Extract the (x, y) coordinate from the center of the cell holding the provided text.  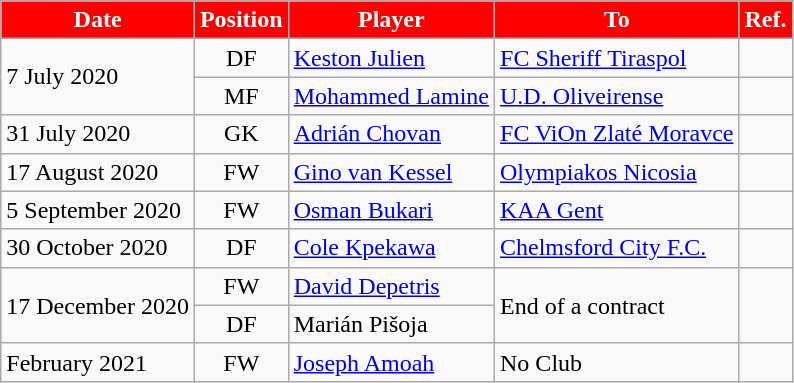
31 July 2020 (98, 134)
MF (241, 96)
Mohammed Lamine (391, 96)
David Depetris (391, 286)
KAA Gent (617, 210)
U.D. Oliveirense (617, 96)
Gino van Kessel (391, 172)
February 2021 (98, 362)
Olympiakos Nicosia (617, 172)
Ref. (766, 20)
Adrián Chovan (391, 134)
Cole Kpekawa (391, 248)
Chelmsford City F.C. (617, 248)
Osman Bukari (391, 210)
Joseph Amoah (391, 362)
GK (241, 134)
No Club (617, 362)
5 September 2020 (98, 210)
Date (98, 20)
Marián Pišoja (391, 324)
FC ViOn Zlaté Moravce (617, 134)
17 December 2020 (98, 305)
Player (391, 20)
Keston Julien (391, 58)
To (617, 20)
FC Sheriff Tiraspol (617, 58)
7 July 2020 (98, 77)
30 October 2020 (98, 248)
Position (241, 20)
17 August 2020 (98, 172)
End of a contract (617, 305)
